For the text-containing cell, return its midpoint in [x, y] coordinate format. 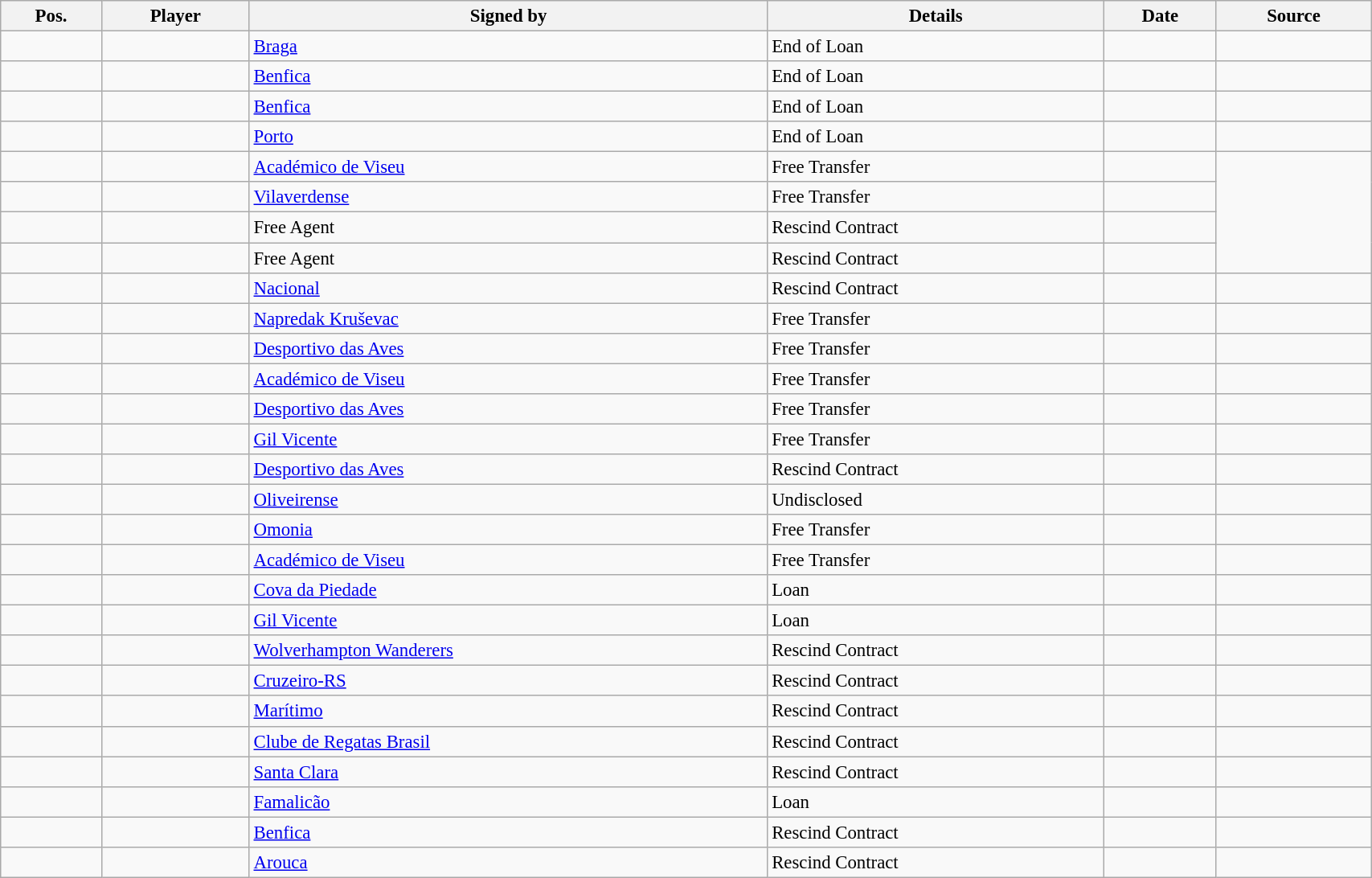
Date [1160, 16]
Cruzeiro-RS [508, 681]
Details [936, 16]
Porto [508, 137]
Nacional [508, 288]
Oliveirense [508, 499]
Vilaverdense [508, 197]
Omonia [508, 530]
Napredak Kruševac [508, 318]
Famalicão [508, 802]
Marítimo [508, 712]
Braga [508, 47]
Source [1293, 16]
Player [175, 16]
Arouca [508, 863]
Wolverhampton Wanderers [508, 650]
Undisclosed [936, 499]
Cova da Piedade [508, 590]
Pos. [51, 16]
Signed by [508, 16]
Santa Clara [508, 772]
Clube de Regatas Brasil [508, 741]
